Capture the cell that displays the provided text and extract its (X, Y) central coordinate. 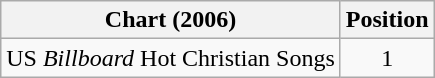
1 (387, 58)
US Billboard Hot Christian Songs (171, 58)
Position (387, 20)
Chart (2006) (171, 20)
